Provide the [X, Y] coordinate of the cell's center where the given text is located.  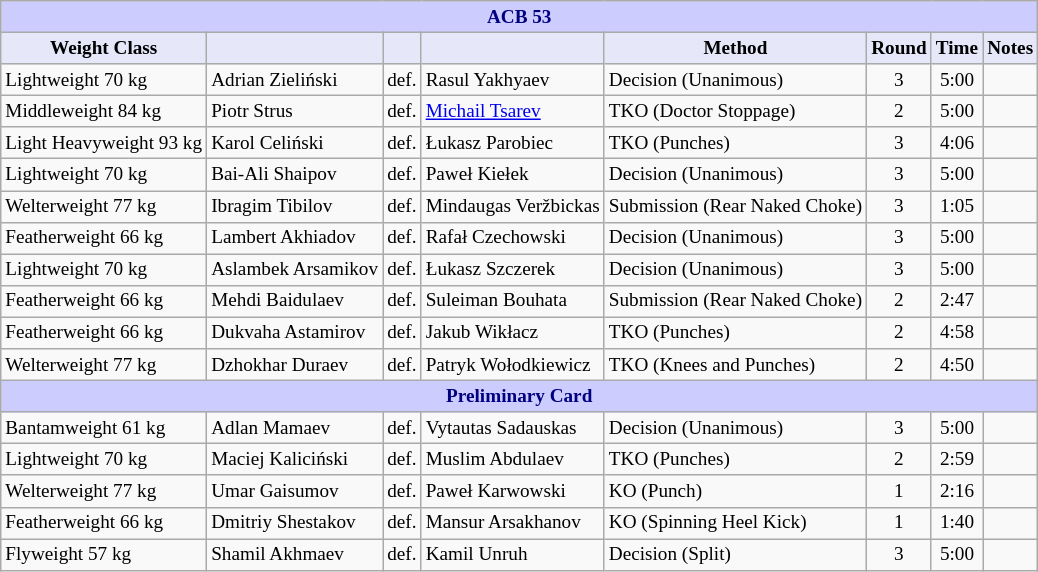
2:59 [956, 460]
Rafał Czechowski [512, 238]
Ibragim Tibilov [295, 206]
Light Heavyweight 93 kg [104, 143]
Dmitriy Shestakov [295, 523]
Jakub Wikłacz [512, 333]
Mindaugas Veržbickas [512, 206]
Karol Celiński [295, 143]
Suleiman Bouhata [512, 301]
2:47 [956, 301]
Umar Gaisumov [295, 491]
Paweł Kiełek [512, 175]
KO (Punch) [735, 491]
4:58 [956, 333]
Adlan Mamaev [295, 428]
Mehdi Baidulaev [295, 301]
1:40 [956, 523]
Bantamweight 61 kg [104, 428]
Rasul Yakhyaev [512, 80]
Decision (Split) [735, 554]
Dzhokhar Duraev [295, 365]
Middleweight 84 kg [104, 111]
Muslim Abdulaev [512, 460]
Flyweight 57 kg [104, 554]
4:50 [956, 365]
Łukasz Szczerek [512, 270]
Patryk Wołodkiewicz [512, 365]
TKO (Doctor Stoppage) [735, 111]
Round [900, 48]
Notes [1010, 48]
Vytautas Sadauskas [512, 428]
4:06 [956, 143]
Lambert Akhiadov [295, 238]
Shamil Akhmaev [295, 554]
TKO (Knees and Punches) [735, 365]
Weight Class [104, 48]
Adrian Zieliński [295, 80]
Maciej Kaliciński [295, 460]
Dukvaha Astamirov [295, 333]
KO (Spinning Heel Kick) [735, 523]
2:16 [956, 491]
Mansur Arsakhanov [512, 523]
1:05 [956, 206]
Method [735, 48]
Preliminary Card [520, 396]
Kamil Unruh [512, 554]
Paweł Karwowski [512, 491]
Łukasz Parobiec [512, 143]
Time [956, 48]
Aslambek Arsamikov [295, 270]
Michail Tsarev [512, 111]
Bai-Ali Shaipov [295, 175]
Piotr Strus [295, 111]
ACB 53 [520, 17]
